Search for the cell housing the specified text and yield its [X, Y] center coordinate. 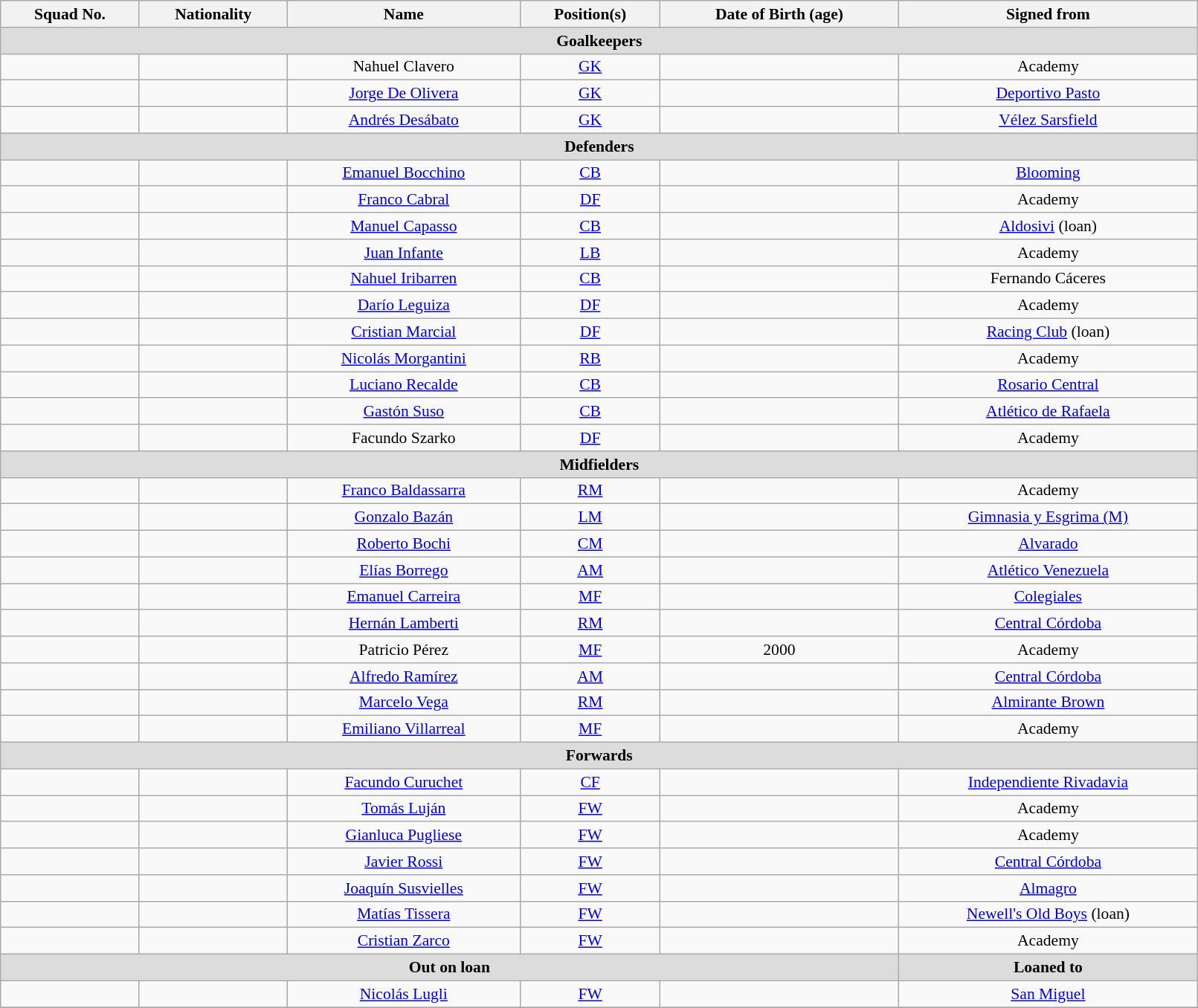
Vélez Sarsfield [1049, 120]
RB [590, 358]
Rosario Central [1049, 385]
Gianluca Pugliese [403, 836]
Darío Leguiza [403, 306]
Franco Baldassarra [403, 491]
Tomás Luján [403, 809]
Gimnasia y Esgrima (M) [1049, 517]
Goalkeepers [599, 41]
Emanuel Bocchino [403, 173]
Blooming [1049, 173]
Nahuel Iribarren [403, 279]
Independiente Rivadavia [1049, 782]
Forwards [599, 756]
Loaned to [1049, 968]
Nationality [213, 14]
Facundo Curuchet [403, 782]
2000 [779, 650]
LM [590, 517]
Deportivo Pasto [1049, 94]
Atlético Venezuela [1049, 570]
Gastón Suso [403, 412]
Defenders [599, 146]
Almagro [1049, 888]
Signed from [1049, 14]
Franco Cabral [403, 200]
Nahuel Clavero [403, 67]
Facundo Szarko [403, 438]
Hernán Lamberti [403, 624]
CF [590, 782]
Luciano Recalde [403, 385]
Fernando Cáceres [1049, 279]
Out on loan [449, 968]
Nicolás Morgantini [403, 358]
Matías Tissera [403, 914]
Almirante Brown [1049, 702]
Name [403, 14]
Cristian Zarco [403, 941]
Emiliano Villarreal [403, 729]
Squad No. [70, 14]
Nicolás Lugli [403, 994]
Jorge De Olivera [403, 94]
San Miguel [1049, 994]
Alvarado [1049, 544]
Juan Infante [403, 253]
Gonzalo Bazán [403, 517]
Aldosivi (loan) [1049, 226]
LB [590, 253]
Marcelo Vega [403, 702]
Javier Rossi [403, 862]
Midfielders [599, 465]
Colegiales [1049, 597]
Emanuel Carreira [403, 597]
Date of Birth (age) [779, 14]
Patricio Pérez [403, 650]
Joaquín Susvielles [403, 888]
Newell's Old Boys (loan) [1049, 914]
CM [590, 544]
Elías Borrego [403, 570]
Cristian Marcial [403, 332]
Alfredo Ramírez [403, 676]
Manuel Capasso [403, 226]
Atlético de Rafaela [1049, 412]
Roberto Bochi [403, 544]
Racing Club (loan) [1049, 332]
Andrés Desábato [403, 120]
Position(s) [590, 14]
